Detect which cell encompasses the target text, then output its [x, y] center coordinate. 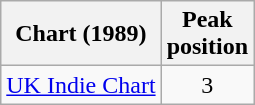
Peakposition [207, 34]
UK Indie Chart [81, 85]
Chart (1989) [81, 34]
3 [207, 85]
